Output the (X, Y) coordinate of the center of the cell containing the given text.  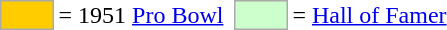
= 1951 Pro Bowl (141, 15)
